From the cell containing the given text, extract its center point as [X, Y] coordinate. 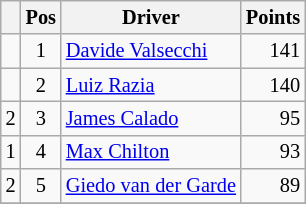
140 [273, 85]
5 [41, 186]
James Calado [151, 118]
4 [41, 152]
95 [273, 118]
93 [273, 152]
Pos [41, 17]
Davide Valsecchi [151, 51]
Luiz Razia [151, 85]
89 [273, 186]
Driver [151, 17]
Points [273, 17]
Giedo van der Garde [151, 186]
3 [41, 118]
Max Chilton [151, 152]
141 [273, 51]
